Pinpoint the cell where the given text exists, returning its (X, Y) midpoint coordinate. 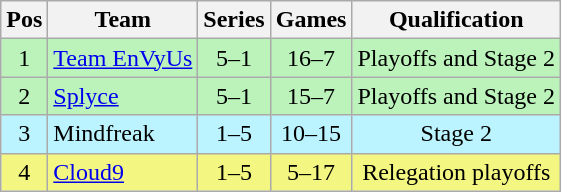
16–7 (311, 58)
Stage 2 (456, 134)
Mindfreak (123, 134)
Splyce (123, 96)
Cloud9 (123, 172)
3 (24, 134)
Relegation playoffs (456, 172)
2 (24, 96)
Team EnVyUs (123, 58)
10–15 (311, 134)
Team (123, 20)
Pos (24, 20)
1 (24, 58)
5–17 (311, 172)
4 (24, 172)
Qualification (456, 20)
Games (311, 20)
15–7 (311, 96)
Series (234, 20)
